Identify which cell holds the provided text, then report its (x, y) central coordinate. 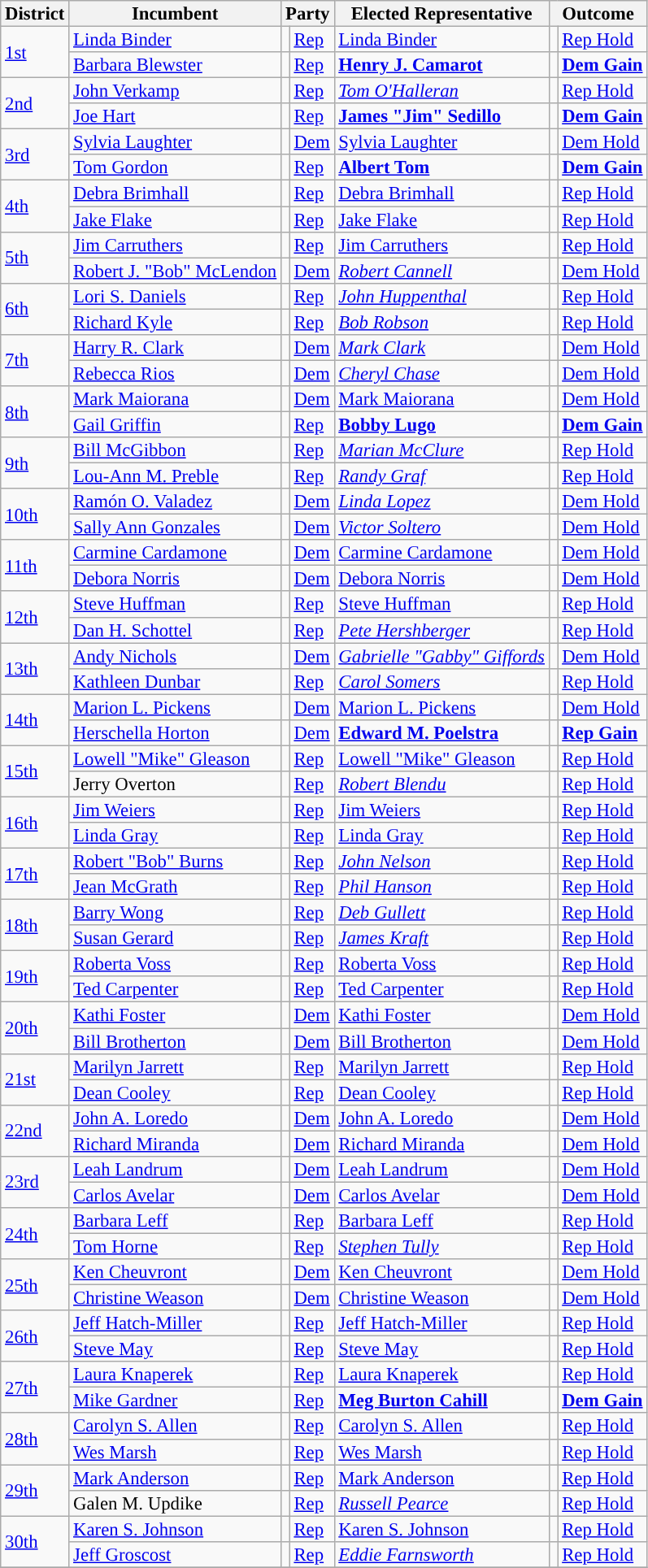
Jean McGrath (176, 887)
Rebecca Rios (176, 373)
Robert J. "Bob" McLendon (176, 271)
Herschella Horton (176, 733)
30th (35, 1541)
24th (35, 1234)
Andy Nichols (176, 656)
Robert Blendu (441, 784)
Henry J. Camarot (441, 65)
Linda Lopez (441, 502)
Barbara Blewster (176, 65)
Ramón O. Valadez (176, 502)
Randy Graf (441, 476)
Tom Horne (176, 1246)
4th (35, 206)
13th (35, 668)
Albert Tom (441, 167)
Stephen Tully (441, 1246)
26th (35, 1336)
14th (35, 720)
Susan Gerard (176, 938)
27th (35, 1387)
Jeff Groscost (176, 1555)
Eddie Farnsworth (441, 1555)
29th (35, 1491)
John Verkamp (176, 91)
Outcome (598, 14)
Russell Pearce (441, 1503)
Kathleen Dunbar (176, 681)
Jerry Overton (176, 784)
Party (307, 14)
Marian McClure (441, 450)
3rd (35, 154)
Robert Cannell (441, 271)
District (35, 14)
Galen M. Updike (176, 1503)
22nd (35, 1130)
Bill McGibbon (176, 450)
8th (35, 411)
John Huppenthal (441, 296)
Meg Burton Cahill (441, 1401)
Victor Soltero (441, 528)
15th (35, 771)
5th (35, 257)
Edward M. Poelstra (441, 733)
Rep Gain (602, 733)
Gabrielle "Gabby" Giffords (441, 656)
Bob Robson (441, 322)
John Nelson (441, 862)
James "Jim" Sedillo (441, 116)
Harry R. Clark (176, 348)
1st (35, 52)
Elected Representative (441, 14)
20th (35, 1027)
23rd (35, 1182)
12th (35, 618)
28th (35, 1439)
Deb Gullett (441, 913)
18th (35, 925)
21st (35, 1079)
Tom O'Halleran (441, 91)
Phil Hanson (441, 887)
Incumbent (176, 14)
2nd (35, 104)
Carol Somers (441, 681)
Joe Hart (176, 116)
17th (35, 875)
9th (35, 463)
Dan H. Schottel (176, 630)
James Kraft (441, 938)
7th (35, 361)
Lou-Ann M. Preble (176, 476)
Lori S. Daniels (176, 296)
19th (35, 977)
Cheryl Chase (441, 373)
Mark Clark (441, 348)
10th (35, 514)
Robert "Bob" Burns (176, 862)
Barry Wong (176, 913)
6th (35, 309)
Tom Gordon (176, 167)
25th (35, 1284)
Gail Griffin (176, 424)
11th (35, 566)
Mike Gardner (176, 1401)
Richard Kyle (176, 322)
16th (35, 823)
Pete Hershberger (441, 630)
Bobby Lugo (441, 424)
Sally Ann Gonzales (176, 528)
